Identify which cell holds the provided text, then report its (X, Y) central coordinate. 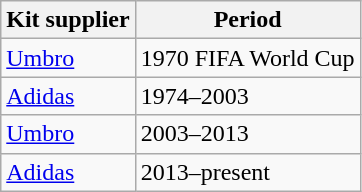
Period (248, 20)
2003–2013 (248, 134)
Kit supplier (68, 20)
1970 FIFA World Cup (248, 58)
1974–2003 (248, 96)
2013–present (248, 172)
